Determine the (X, Y) coordinate at the center of the cell enclosing the given text.  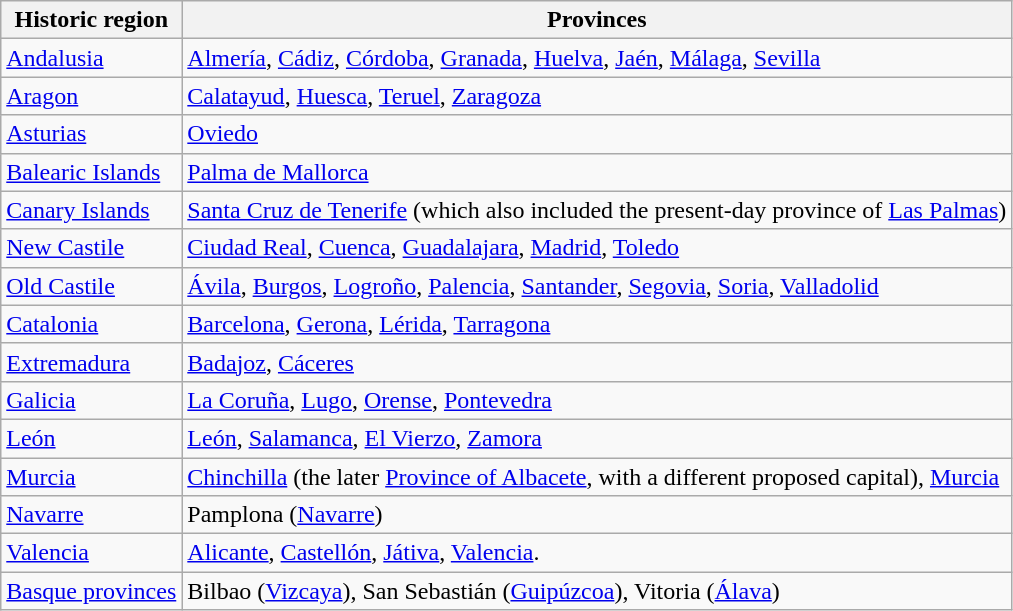
León (92, 438)
Andalusia (92, 58)
Oviedo (597, 134)
Barcelona, Gerona, Lérida, Tarragona (597, 324)
Balearic Islands (92, 172)
Asturias (92, 134)
León, Salamanca, El Vierzo, Zamora (597, 438)
Old Castile (92, 286)
Murcia (92, 477)
Pamplona (Navarre) (597, 515)
Calatayud, Huesca, Teruel, Zaragoza (597, 96)
Navarre (92, 515)
Galicia (92, 400)
Ciudad Real, Cuenca, Guadalajara, Madrid, Toledo (597, 248)
Bilbao (Vizcaya), San Sebastián (Guipúzcoa), Vitoria (Álava) (597, 591)
Canary Islands (92, 210)
Historic region (92, 20)
La Coruña, Lugo, Orense, Pontevedra (597, 400)
Palma de Mallorca (597, 172)
Alicante, Castellón, Játiva, Valencia. (597, 553)
Ávila, Burgos, Logroño, Palencia, Santander, Segovia, Soria, Valladolid (597, 286)
Extremadura (92, 362)
Catalonia (92, 324)
Aragon (92, 96)
Badajoz, Cáceres (597, 362)
Chinchilla (the later Province of Albacete, with a different proposed capital), Murcia (597, 477)
Santa Cruz de Tenerife (which also included the present-day province of Las Palmas) (597, 210)
Almería, Cádiz, Córdoba, Granada, Huelva, Jaén, Málaga, Sevilla (597, 58)
New Castile (92, 248)
Provinces (597, 20)
Valencia (92, 553)
Basque provinces (92, 591)
